Scan for the cell matching the given text and deliver its [x, y] coordinate at center. 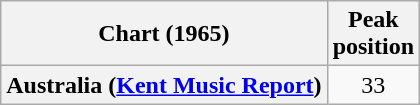
Peakposition [373, 34]
33 [373, 85]
Chart (1965) [164, 34]
Australia (Kent Music Report) [164, 85]
